Identify which cell holds the provided text, then report its (x, y) central coordinate. 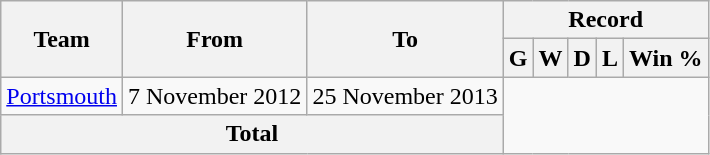
D (582, 58)
To (405, 39)
Team (62, 39)
W (550, 58)
Total (252, 134)
From (215, 39)
Win % (666, 58)
Record (606, 20)
G (518, 58)
25 November 2013 (405, 96)
Portsmouth (62, 96)
7 November 2012 (215, 96)
L (610, 58)
